Provide the [x, y] coordinate of the cell's center where the given text is located.  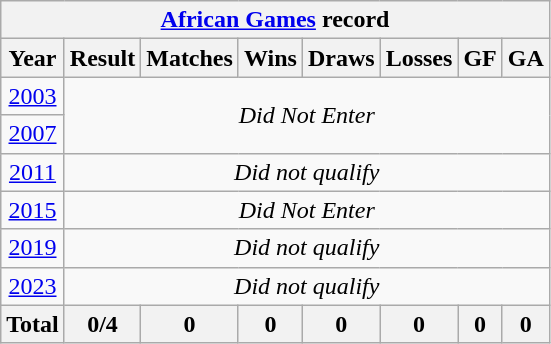
African Games record [276, 20]
2007 [33, 134]
GF [480, 58]
2023 [33, 286]
Wins [270, 58]
Losses [419, 58]
2015 [33, 210]
GA [526, 58]
Matches [190, 58]
2019 [33, 248]
Draws [341, 58]
2003 [33, 96]
Total [33, 324]
2011 [33, 172]
Year [33, 58]
0/4 [102, 324]
Result [102, 58]
